Detect which cell encompasses the target text, then output its (X, Y) center coordinate. 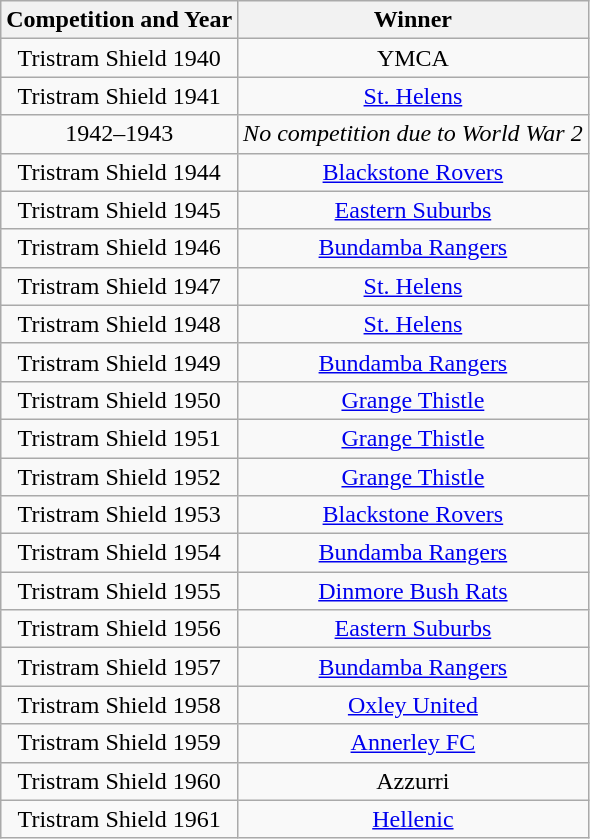
Tristram Shield 1956 (120, 629)
Tristram Shield 1945 (120, 210)
Tristram Shield 1941 (120, 96)
No competition due to World War 2 (414, 134)
Tristram Shield 1950 (120, 400)
Tristram Shield 1957 (120, 667)
Dinmore Bush Rats (414, 591)
Tristram Shield 1954 (120, 553)
Tristram Shield 1946 (120, 248)
Tristram Shield 1960 (120, 781)
Oxley United (414, 705)
Tristram Shield 1959 (120, 743)
1942–1943 (120, 134)
Tristram Shield 1949 (120, 362)
Tristram Shield 1948 (120, 324)
Winner (414, 20)
Tristram Shield 1953 (120, 515)
Tristram Shield 1940 (120, 58)
Tristram Shield 1947 (120, 286)
Annerley FC (414, 743)
Tristram Shield 1958 (120, 705)
Tristram Shield 1961 (120, 819)
Hellenic (414, 819)
Tristram Shield 1951 (120, 438)
YMCA (414, 58)
Azzurri (414, 781)
Tristram Shield 1952 (120, 477)
Tristram Shield 1944 (120, 172)
Competition and Year (120, 20)
Tristram Shield 1955 (120, 591)
